For the text-containing cell, return its midpoint in (x, y) coordinate format. 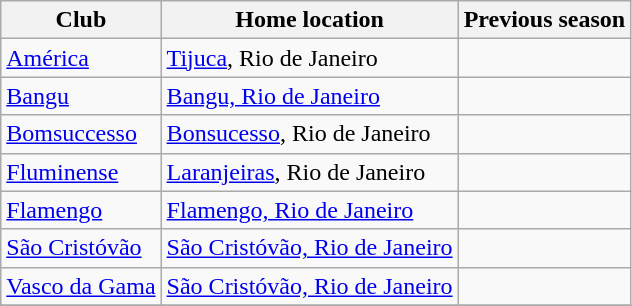
Vasco da Gama (81, 286)
São Cristóvão (81, 248)
Flamengo, Rio de Janeiro (310, 210)
Bangu, Rio de Janeiro (310, 96)
Previous season (544, 20)
Bonsucesso, Rio de Janeiro (310, 134)
Fluminense (81, 172)
Tijuca, Rio de Janeiro (310, 58)
Bomsuccesso (81, 134)
Home location (310, 20)
Bangu (81, 96)
América (81, 58)
Flamengo (81, 210)
Laranjeiras, Rio de Janeiro (310, 172)
Club (81, 20)
